Return the (x, y) coordinate for the center point of the cell that contains the specified text.  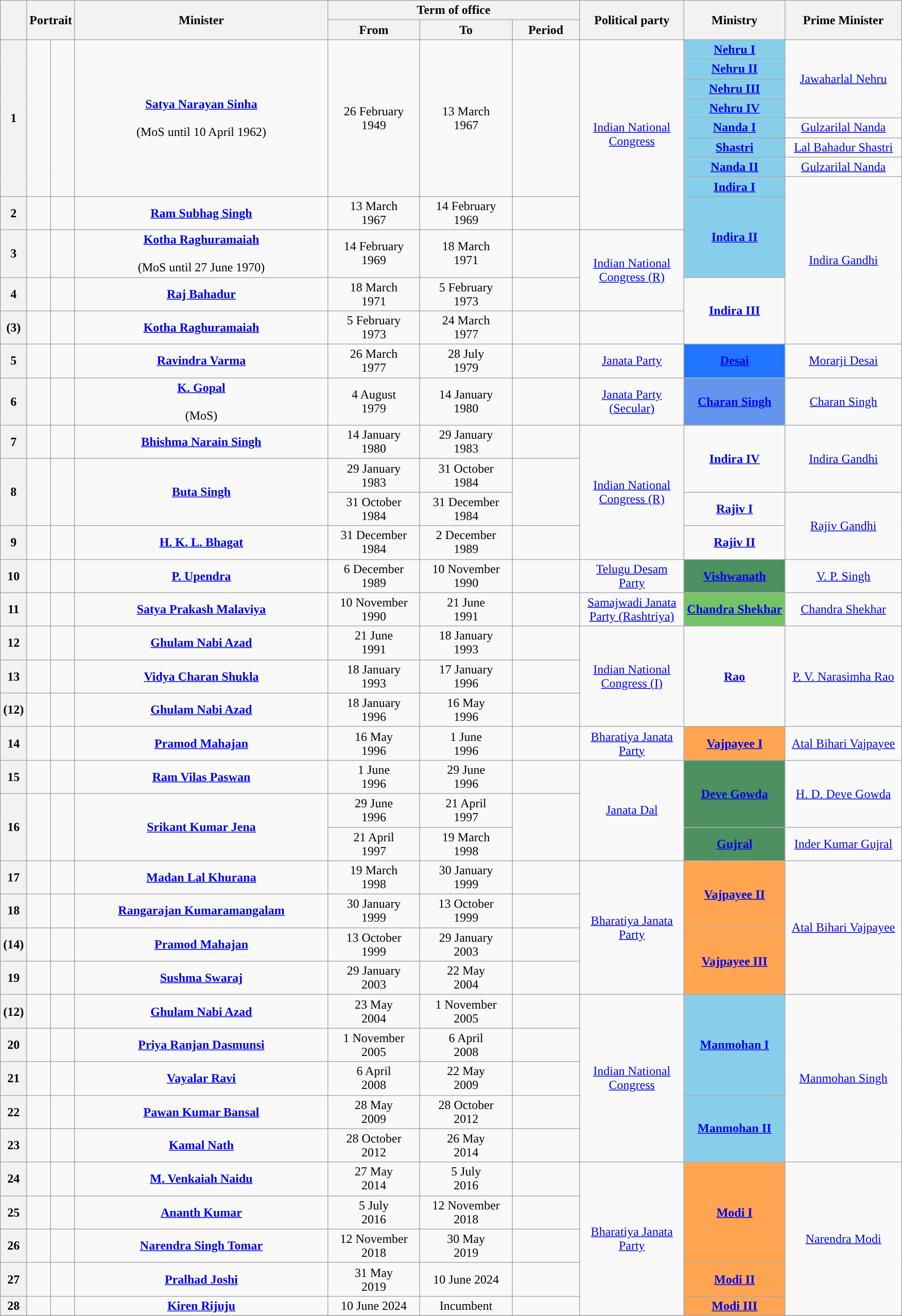
Pralhad Joshi (201, 1279)
7 (13, 442)
Nanda II (735, 167)
4 August1979 (374, 402)
14 (13, 743)
Vishwanath (735, 576)
Nanda I (735, 128)
Madan Lal Khurana (201, 877)
2 December1989 (466, 543)
P. Upendra (201, 576)
Ram Subhag Singh (201, 213)
21 (13, 1078)
To (466, 30)
Lal Bahadur Shastri (843, 147)
Rajiv II (735, 543)
Gujral (735, 843)
1 (13, 118)
Ram Vilas Paswan (201, 776)
18 January1996 (374, 709)
Ministry (735, 20)
K. Gopal(MoS) (201, 402)
8 (13, 492)
22 May2004 (466, 978)
2 (13, 213)
17 (13, 877)
9 (13, 543)
Bhishma Narain Singh (201, 442)
Rao (735, 677)
Jawaharlal Nehru (843, 79)
6 December1989 (374, 576)
Modi III (735, 1306)
27 (13, 1279)
Rajiv Gandhi (843, 526)
26 (13, 1246)
19 (13, 978)
Janata Dal (632, 810)
Ananth Kumar (201, 1212)
Priya Ranjan Dasmunsi (201, 1045)
Kotha Raghuramaiah(MoS until 27 June 1970) (201, 253)
12 (13, 643)
26 March1977 (374, 361)
Minister (201, 20)
10 (13, 576)
H. K. L. Bhagat (201, 543)
20 (13, 1045)
Indira II (735, 237)
Buta Singh (201, 492)
Period (546, 30)
(3) (13, 327)
27 May2014 (374, 1179)
Nehru II (735, 69)
28 May2009 (374, 1112)
11 (13, 610)
Morarji Desai (843, 361)
22 (13, 1112)
Samajwadi Janata Party (Rashtriya) (632, 610)
Nehru IV (735, 108)
Vajpayee I (735, 743)
Kiren Rijuju (201, 1306)
Manmohan II (735, 1129)
Pawan Kumar Bansal (201, 1112)
Nehru III (735, 89)
Nehru I (735, 49)
4 (13, 293)
3 (13, 253)
Janata Party (632, 361)
17 January1996 (466, 677)
31 May2019 (374, 1279)
Indian National Congress (I) (632, 677)
Vidya Charan Shukla (201, 677)
Indira I (735, 186)
Janata Party (Secular) (632, 402)
15 (13, 776)
26 February1949 (374, 118)
P. V. Narasimha Rao (843, 677)
26 May2014 (466, 1145)
Modi II (735, 1279)
Manmohan I (735, 1045)
Kamal Nath (201, 1145)
5 (13, 361)
Shastri (735, 147)
Satya Prakash Malaviya (201, 610)
Desai (735, 361)
Vayalar Ravi (201, 1078)
Satya Narayan Sinha(MoS until 10 April 1962) (201, 118)
25 (13, 1212)
Sushma Swaraj (201, 978)
Inder Kumar Gujral (843, 843)
18 (13, 911)
V. P. Singh (843, 576)
28 July1979 (466, 361)
Political party (632, 20)
Narendra Modi (843, 1239)
Kotha Raghuramaiah (201, 327)
Vajpayee II (735, 894)
16 (13, 827)
6 (13, 402)
Term of office (454, 10)
H. D. Deve Gowda (843, 793)
Ravindra Varma (201, 361)
23 (13, 1145)
Incumbent (466, 1306)
Raj Bahadur (201, 293)
24 (13, 1179)
Prime Minister (843, 20)
13 (13, 677)
Manmohan Singh (843, 1078)
Indira IV (735, 459)
23 May2004 (374, 1011)
Indira III (735, 310)
Rangarajan Kumaramangalam (201, 911)
(14) (13, 944)
Deve Gowda (735, 793)
28 (13, 1306)
24 March1977 (466, 327)
22 May2009 (466, 1078)
M. Venkaiah Naidu (201, 1179)
Narendra Singh Tomar (201, 1246)
Telugu Desam Party (632, 576)
Portrait (51, 20)
From (374, 30)
Vajpayee III (735, 961)
30 May2019 (466, 1246)
Modi I (735, 1212)
Rajiv I (735, 509)
Srikant Kumar Jena (201, 827)
